From the cell containing the given text, extract its center point as [X, Y] coordinate. 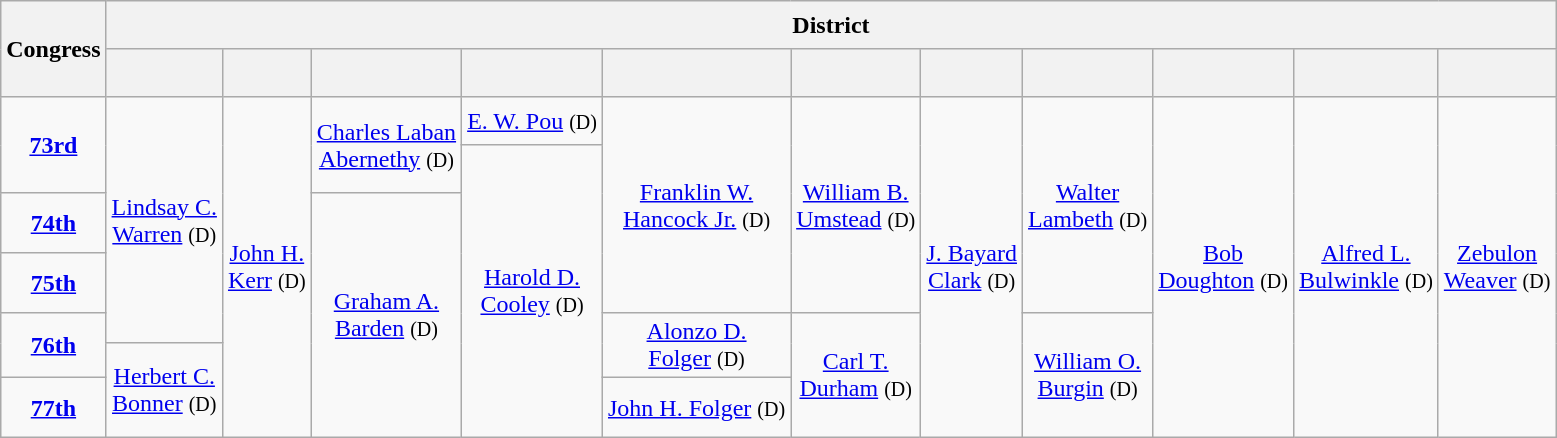
District [831, 25]
Harold D.Cooley (D) [532, 292]
J. BayardClark (D) [972, 268]
73rd [54, 145]
Alonzo D.Folger (D) [696, 346]
Alfred L.Bulwinkle (D) [1366, 268]
Carl T.Durham (D) [856, 376]
E. W. Pou (D) [532, 121]
74th [54, 223]
BobDoughton (D) [1224, 268]
WalterLambeth (D) [1088, 205]
77th [54, 408]
Charles LabanAbernethy (D) [386, 145]
Herbert C.Bonner (D) [164, 390]
Lindsay C.Warren (D) [164, 220]
Graham A.Barden (D) [386, 316]
William O.Burgin (D) [1088, 376]
John H.Kerr (D) [266, 268]
William B.Umstead (D) [856, 205]
Franklin W.Hancock Jr. (D) [696, 205]
ZebulonWeaver (D) [1497, 268]
75th [54, 283]
Congress [54, 49]
John H. Folger (D) [696, 408]
76th [54, 346]
